Identify which cell holds the provided text, then report its [X, Y] central coordinate. 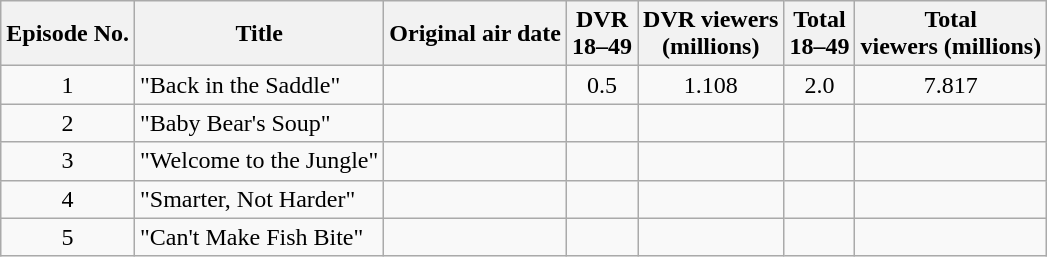
1.108 [711, 85]
Total18–49 [820, 34]
2.0 [820, 85]
Original air date [476, 34]
0.5 [602, 85]
Title [260, 34]
"Smarter, Not Harder" [260, 199]
DVR18–49 [602, 34]
"Can't Make Fish Bite" [260, 237]
1 [68, 85]
"Baby Bear's Soup" [260, 123]
"Back in the Saddle" [260, 85]
2 [68, 123]
Episode No. [68, 34]
DVR viewers(millions) [711, 34]
Totalviewers (millions) [951, 34]
"Welcome to the Jungle" [260, 161]
5 [68, 237]
7.817 [951, 85]
3 [68, 161]
4 [68, 199]
